Extract the (X, Y) coordinate from the center of the cell holding the provided text.  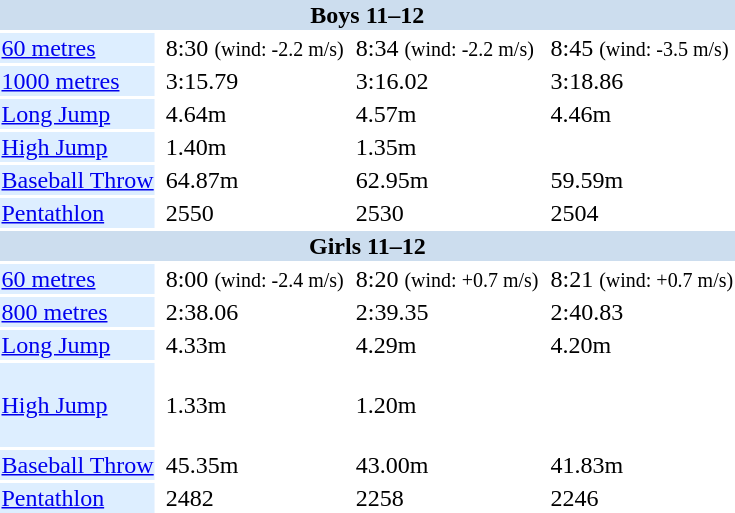
59.59m (642, 180)
4.29m (447, 345)
2258 (447, 498)
4.20m (642, 345)
2530 (447, 213)
62.95m (447, 180)
8:45 (wind: -3.5 m/s) (642, 48)
2246 (642, 498)
1.20m (447, 405)
8:34 (wind: -2.2 m/s) (447, 48)
2:38.06 (254, 312)
43.00m (447, 465)
45.35m (254, 465)
2504 (642, 213)
1000 metres (78, 81)
3:18.86 (642, 81)
8:30 (wind: -2.2 m/s) (254, 48)
2:39.35 (447, 312)
41.83m (642, 465)
4.64m (254, 114)
Boys 11–12 (368, 15)
1.40m (254, 147)
2482 (254, 498)
1.33m (254, 405)
8:20 (wind: +0.7 m/s) (447, 279)
2:40.83 (642, 312)
8:21 (wind: +0.7 m/s) (642, 279)
Girls 11–12 (368, 246)
64.87m (254, 180)
4.33m (254, 345)
800 metres (78, 312)
1.35m (447, 147)
2550 (254, 213)
8:00 (wind: -2.4 m/s) (254, 279)
3:16.02 (447, 81)
4.46m (642, 114)
4.57m (447, 114)
3:15.79 (254, 81)
